Search for the cell housing the specified text and yield its (X, Y) center coordinate. 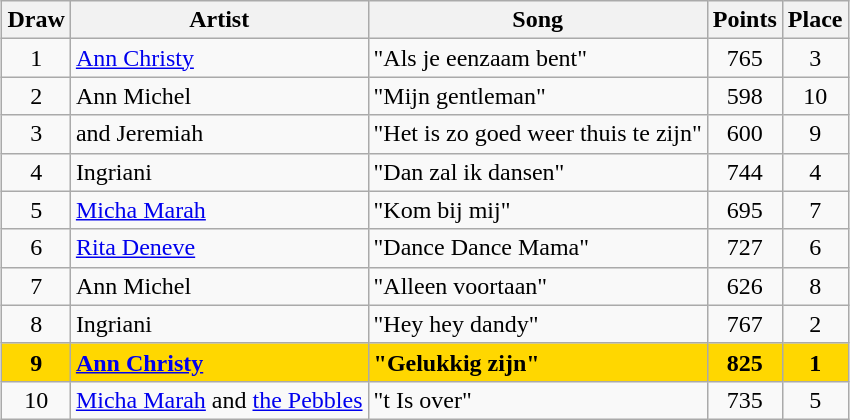
Micha Marah and the Pebbles (219, 400)
Rita Deneve (219, 248)
"Alleen voortaan" (538, 286)
765 (744, 58)
"Het is zo goed weer thuis te zijn" (538, 134)
"Dance Dance Mama" (538, 248)
825 (744, 362)
"Kom bij mij" (538, 210)
Place (815, 20)
"t Is over" (538, 400)
598 (744, 96)
"Gelukkig zijn" (538, 362)
767 (744, 324)
Song (538, 20)
600 (744, 134)
and Jeremiah (219, 134)
"Dan zal ik dansen" (538, 172)
744 (744, 172)
Draw (36, 20)
Micha Marah (219, 210)
"Als je eenzaam bent" (538, 58)
735 (744, 400)
"Mijn gentleman" (538, 96)
Points (744, 20)
Artist (219, 20)
"Hey hey dandy" (538, 324)
626 (744, 286)
695 (744, 210)
727 (744, 248)
